Scan for the cell matching the given text and deliver its (x, y) coordinate at center. 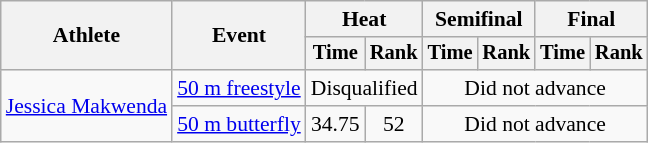
Heat (364, 19)
Final (591, 19)
50 m butterfly (239, 124)
Event (239, 36)
Athlete (86, 36)
Jessica Makwenda (86, 106)
50 m freestyle (239, 88)
34.75 (336, 124)
Disqualified (364, 88)
Semifinal (479, 19)
52 (394, 124)
